For the text-containing cell, return its midpoint in [X, Y] coordinate format. 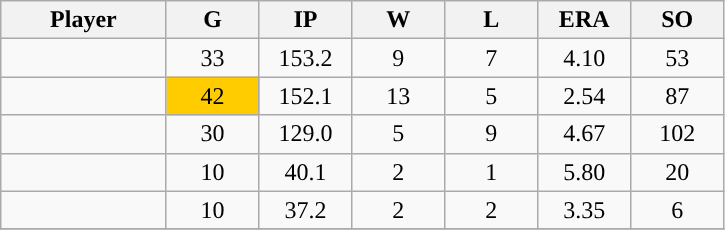
87 [678, 96]
L [492, 20]
4.67 [584, 134]
7 [492, 58]
5.80 [584, 172]
W [398, 20]
SO [678, 20]
42 [212, 96]
20 [678, 172]
153.2 [306, 58]
53 [678, 58]
30 [212, 134]
129.0 [306, 134]
13 [398, 96]
G [212, 20]
33 [212, 58]
1 [492, 172]
37.2 [306, 210]
152.1 [306, 96]
102 [678, 134]
3.35 [584, 210]
IP [306, 20]
6 [678, 210]
Player [84, 20]
ERA [584, 20]
4.10 [584, 58]
40.1 [306, 172]
2.54 [584, 96]
